Extract the (X, Y) coordinate from the center of the cell holding the provided text.  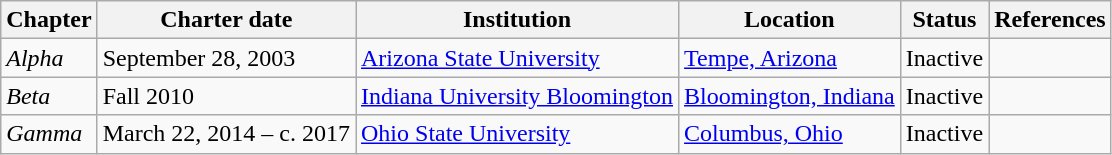
Fall 2010 (226, 96)
Columbus, Ohio (790, 134)
Arizona State University (518, 58)
September 28, 2003 (226, 58)
Indiana University Bloomington (518, 96)
Status (944, 20)
Beta (49, 96)
Tempe, Arizona (790, 58)
Chapter (49, 20)
Bloomington, Indiana (790, 96)
Location (790, 20)
Gamma (49, 134)
Alpha (49, 58)
References (1050, 20)
Ohio State University (518, 134)
Charter date (226, 20)
March 22, 2014 – c. 2017 (226, 134)
Institution (518, 20)
